Find where the given text appears and provide that cell's center as [X, Y] coordinate. 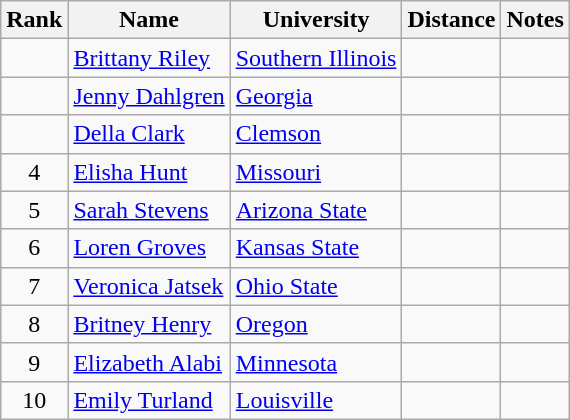
Minnesota [316, 362]
Georgia [316, 96]
5 [34, 210]
Britney Henry [149, 324]
Della Clark [149, 134]
9 [34, 362]
6 [34, 248]
8 [34, 324]
Missouri [316, 172]
Sarah Stevens [149, 210]
Brittany Riley [149, 58]
Southern Illinois [316, 58]
Veronica Jatsek [149, 286]
Arizona State [316, 210]
Distance [452, 20]
Name [149, 20]
Jenny Dahlgren [149, 96]
4 [34, 172]
Clemson [316, 134]
Notes [535, 20]
Oregon [316, 324]
10 [34, 400]
Loren Groves [149, 248]
University [316, 20]
Elizabeth Alabi [149, 362]
Ohio State [316, 286]
Rank [34, 20]
Louisville [316, 400]
Emily Turland [149, 400]
Elisha Hunt [149, 172]
Kansas State [316, 248]
7 [34, 286]
